Find where the given text appears and provide that cell's center as (X, Y) coordinate. 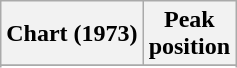
Chart (1973) (72, 34)
Peak position (189, 34)
